Return (X, Y) of the center of cell containing provided text 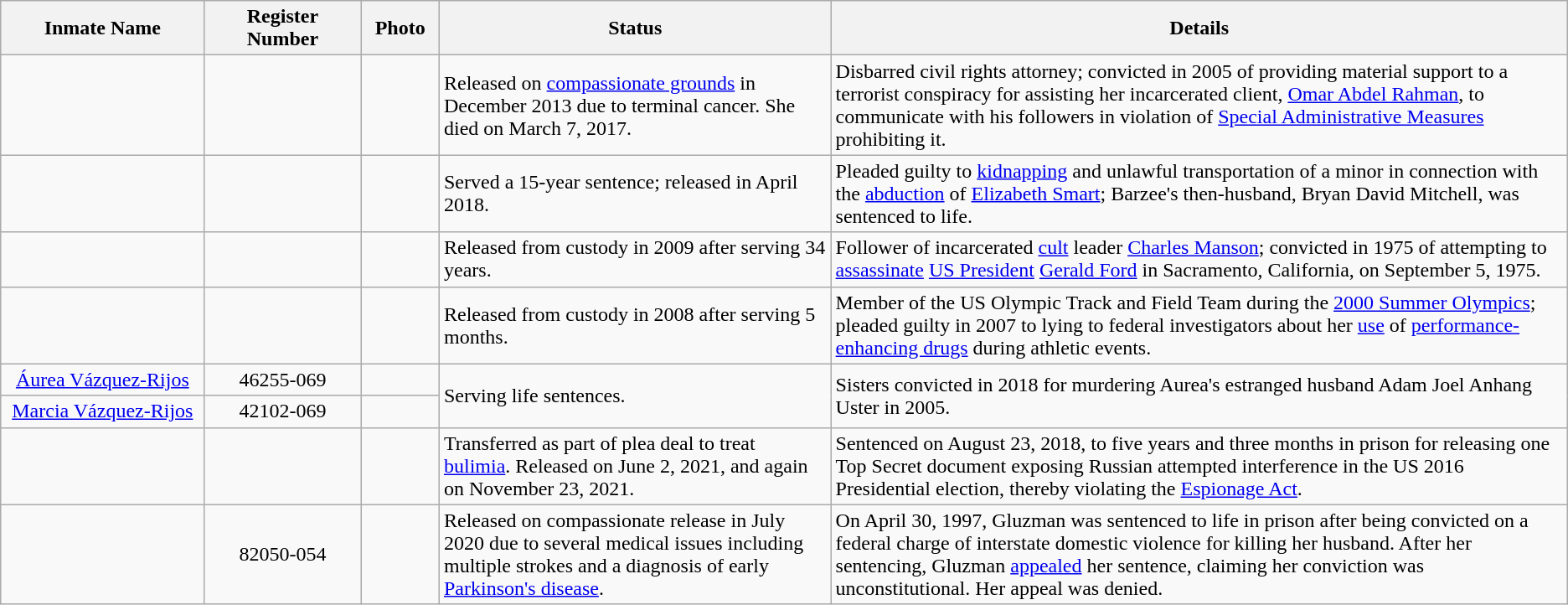
Inmate Name (102, 28)
Áurea Vázquez-Rijos (102, 380)
Served a 15-year sentence; released in April 2018. (635, 194)
42102-069 (283, 411)
Register Number (283, 28)
Released from custody in 2008 after serving 5 months. (635, 325)
Released on compassionate release in July 2020 due to several medical issues including multiple strokes and a diagnosis of early Parkinson's disease. (635, 555)
Sisters convicted in 2018 for murdering Aurea's estranged husband Adam Joel Anhang Uster in 2005. (1199, 396)
Transferred as part of plea deal to treat bulimia. Released on June 2, 2021, and again on November 23, 2021. (635, 466)
Details (1199, 28)
Released from custody in 2009 after serving 34 years. (635, 260)
82050-054 (283, 555)
Released on compassionate grounds in December 2013 due to terminal cancer. She died on March 7, 2017. (635, 106)
46255-069 (283, 380)
Serving life sentences. (635, 396)
Marcia Vázquez-Rijos (102, 411)
Photo (400, 28)
Status (635, 28)
